Determine the (x, y) coordinate at the center of the cell enclosing the given text.  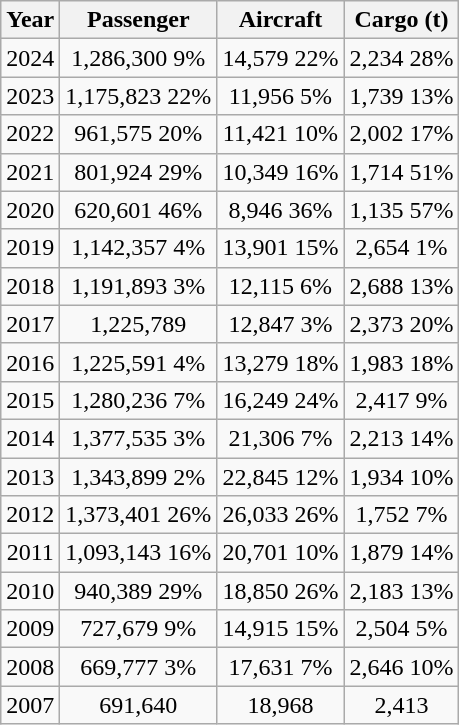
Cargo (t) (402, 20)
2017 (30, 324)
20,701 10% (280, 553)
1,142,357 4% (138, 248)
727,679 9% (138, 629)
13,279 18% (280, 362)
10,349 16% (280, 172)
1,286,300 9% (138, 58)
2,183 13% (402, 591)
1,093,143 16% (138, 553)
2022 (30, 134)
2,688 13% (402, 286)
2016 (30, 362)
2,234 28% (402, 58)
2012 (30, 515)
1,175,823 22% (138, 96)
940,389 29% (138, 591)
26,033 26% (280, 515)
8,946 36% (280, 210)
2011 (30, 553)
1,280,236 7% (138, 400)
2023 (30, 96)
2007 (30, 705)
12,115 6% (280, 286)
1,879 14% (402, 553)
13,901 15% (280, 248)
2,373 20% (402, 324)
2021 (30, 172)
21,306 7% (280, 438)
14,579 22% (280, 58)
2,413 (402, 705)
1,934 10% (402, 477)
2,654 1% (402, 248)
Passenger (138, 20)
17,631 7% (280, 667)
18,968 (280, 705)
2015 (30, 400)
1,739 13% (402, 96)
2014 (30, 438)
16,249 24% (280, 400)
2,213 14% (402, 438)
1,752 7% (402, 515)
22,845 12% (280, 477)
1,225,591 4% (138, 362)
1,373,401 26% (138, 515)
2013 (30, 477)
2010 (30, 591)
Aircraft (280, 20)
18,850 26% (280, 591)
2008 (30, 667)
2,646 10% (402, 667)
620,601 46% (138, 210)
Year (30, 20)
2024 (30, 58)
2018 (30, 286)
2,417 9% (402, 400)
801,924 29% (138, 172)
1,983 18% (402, 362)
961,575 20% (138, 134)
2020 (30, 210)
1,225,789 (138, 324)
669,777 3% (138, 667)
1,714 51% (402, 172)
11,421 10% (280, 134)
1,343,899 2% (138, 477)
14,915 15% (280, 629)
1,377,535 3% (138, 438)
2,002 17% (402, 134)
2009 (30, 629)
2,504 5% (402, 629)
2019 (30, 248)
11,956 5% (280, 96)
1,135 57% (402, 210)
691,640 (138, 705)
1,191,893 3% (138, 286)
12,847 3% (280, 324)
